Pinpoint the cell where the given text exists, returning its (x, y) midpoint coordinate. 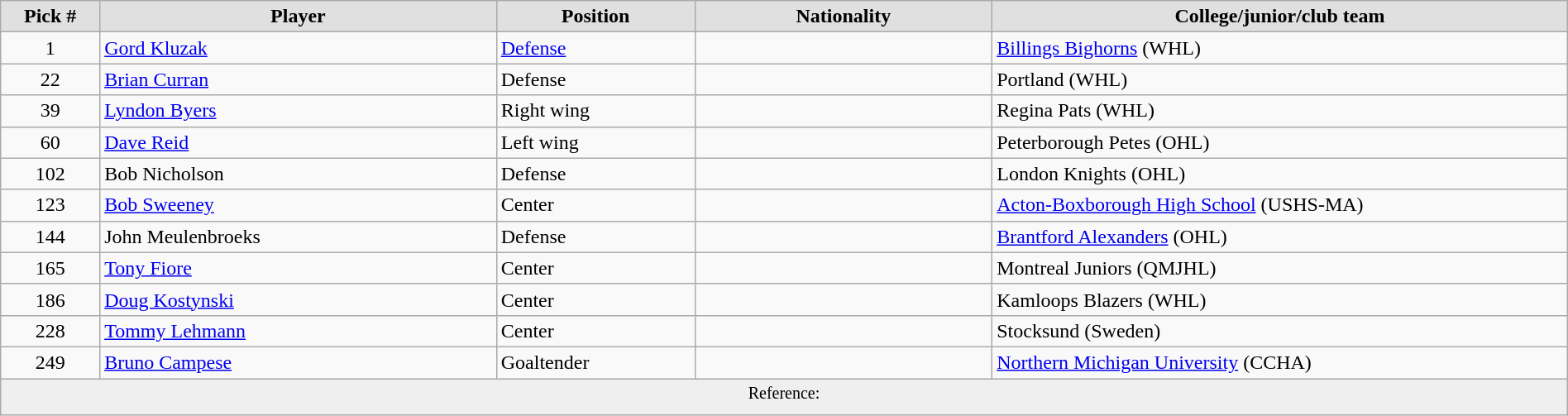
Stocksund (Sweden) (1280, 331)
Brantford Alexanders (OHL) (1280, 237)
Brian Curran (299, 79)
Pick # (50, 17)
102 (50, 174)
228 (50, 331)
Portland (WHL) (1280, 79)
60 (50, 142)
123 (50, 205)
Left wing (595, 142)
249 (50, 362)
Reference: (784, 397)
Bob Sweeney (299, 205)
165 (50, 268)
Acton-Boxborough High School (USHS-MA) (1280, 205)
Nationality (844, 17)
Tony Fiore (299, 268)
Peterborough Petes (OHL) (1280, 142)
Position (595, 17)
186 (50, 299)
John Meulenbroeks (299, 237)
Northern Michigan University (CCHA) (1280, 362)
Right wing (595, 111)
1 (50, 48)
Player (299, 17)
London Knights (OHL) (1280, 174)
Doug Kostynski (299, 299)
Dave Reid (299, 142)
39 (50, 111)
Bob Nicholson (299, 174)
Tommy Lehmann (299, 331)
144 (50, 237)
Gord Kluzak (299, 48)
Montreal Juniors (QMJHL) (1280, 268)
Regina Pats (WHL) (1280, 111)
22 (50, 79)
Goaltender (595, 362)
Billings Bighorns (WHL) (1280, 48)
Bruno Campese (299, 362)
Lyndon Byers (299, 111)
Kamloops Blazers (WHL) (1280, 299)
College/junior/club team (1280, 17)
